Search for the cell housing the specified text and yield its [X, Y] center coordinate. 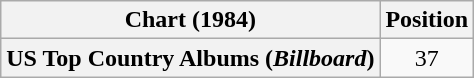
US Top Country Albums (Billboard) [190, 58]
Position [427, 20]
37 [427, 58]
Chart (1984) [190, 20]
